For the text-containing cell, return its midpoint in [X, Y] coordinate format. 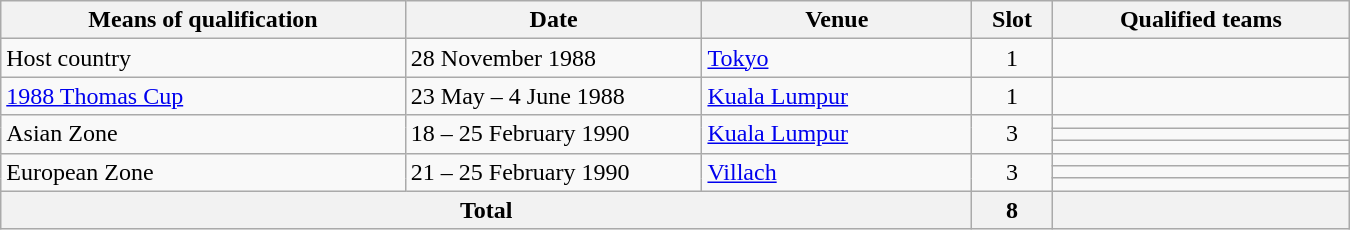
Date [554, 20]
28 November 1988 [554, 58]
Tokyo [837, 58]
8 [1012, 210]
Villach [837, 172]
Total [486, 210]
23 May – 4 June 1988 [554, 96]
Venue [837, 20]
Asian Zone [204, 134]
Slot [1012, 20]
Host country [204, 58]
Means of qualification [204, 20]
Qualified teams [1202, 20]
18 – 25 February 1990 [554, 134]
1988 Thomas Cup [204, 96]
European Zone [204, 172]
21 – 25 February 1990 [554, 172]
